Output the [X, Y] coordinate of the center of the cell containing the given text.  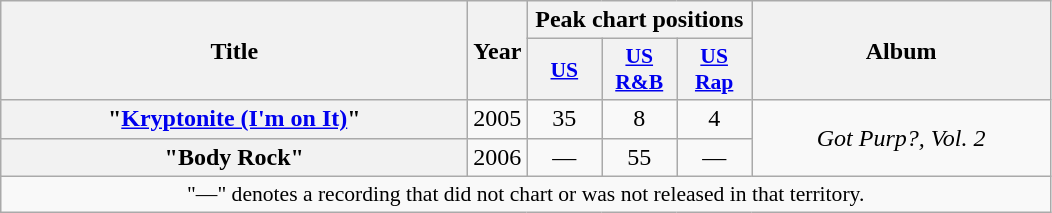
35 [564, 119]
2005 [498, 119]
Peak chart positions [640, 20]
"Body Rock" [234, 157]
"Kryptonite (I'm on It)" [234, 119]
55 [640, 157]
US Rap [714, 70]
US R&B [640, 70]
2006 [498, 157]
Got Purp?, Vol. 2 [902, 138]
US [564, 70]
Album [902, 50]
8 [640, 119]
4 [714, 119]
"—" denotes a recording that did not chart or was not released in that territory. [526, 194]
Title [234, 50]
Year [498, 50]
